Output the [x, y] coordinate of the center of the cell containing the given text.  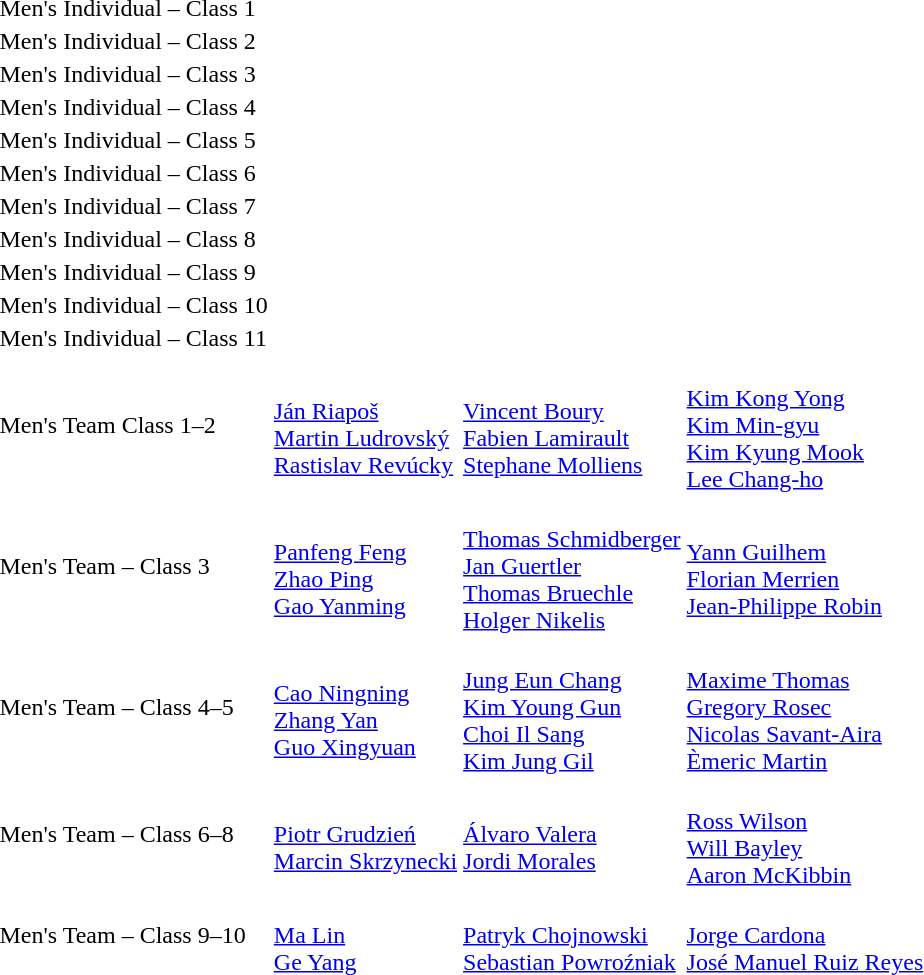
Jung Eun ChangKim Young GunChoi Il SangKim Jung Gil [572, 707]
Cao NingningZhang YanGuo Xingyuan [365, 707]
Álvaro ValeraJordi Morales [572, 834]
Piotr GrudzieńMarcin Skrzynecki [365, 834]
Thomas SchmidbergerJan GuertlerThomas BruechleHolger Nikelis [572, 566]
Panfeng FengZhao PingGao Yanming [365, 566]
Vincent BouryFabien LamiraultStephane Molliens [572, 425]
Ján RiapošMartin LudrovskýRastislav Revúcky [365, 425]
